Find where the given text appears and provide that cell's center as (x, y) coordinate. 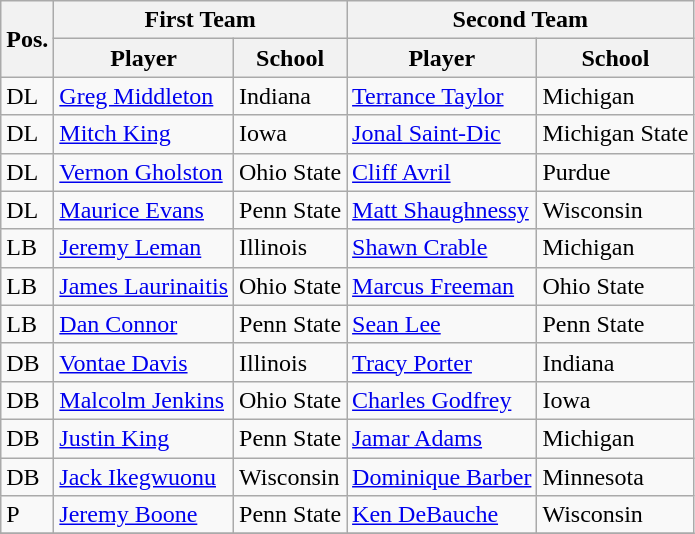
Charles Godfrey (442, 400)
Vontae Davis (144, 362)
Greg Middleton (144, 96)
Purdue (616, 172)
Malcolm Jenkins (144, 400)
Justin King (144, 438)
Dominique Barber (442, 477)
Cliff Avril (442, 172)
James Laurinaitis (144, 286)
Sean Lee (442, 324)
Terrance Taylor (442, 96)
Jeremy Leman (144, 248)
Matt Shaughnessy (442, 210)
Michigan State (616, 134)
Jeremy Boone (144, 515)
Ken DeBauche (442, 515)
Dan Connor (144, 324)
Jonal Saint-Dic (442, 134)
First Team (200, 20)
Tracy Porter (442, 362)
Maurice Evans (144, 210)
Marcus Freeman (442, 286)
Minnesota (616, 477)
P (28, 515)
Mitch King (144, 134)
Jack Ikegwuonu (144, 477)
Shawn Crable (442, 248)
Second Team (520, 20)
Pos. (28, 39)
Jamar Adams (442, 438)
Vernon Gholston (144, 172)
